Provide the (X, Y) coordinate of the cell's center where the given text is located.  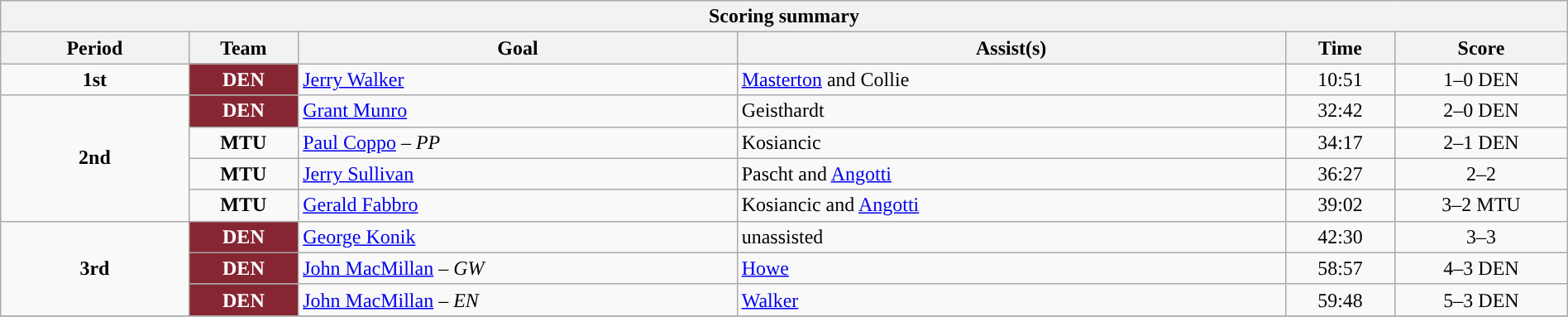
3–2 MTU (1481, 205)
2–2 (1481, 174)
Paul Coppo – PP (518, 142)
Scoring summary (784, 17)
Gerald Fabbro (518, 205)
1st (94, 79)
3–3 (1481, 237)
34:17 (1340, 142)
Kosiancic (1011, 142)
unassisted (1011, 237)
1–0 DEN (1481, 79)
58:57 (1340, 268)
Masterton and Collie (1011, 79)
Jerry Sullivan (518, 174)
Geisthardt (1011, 111)
42:30 (1340, 237)
Pascht and Angotti (1011, 174)
Score (1481, 48)
2nd (94, 158)
5–3 DEN (1481, 300)
Howe (1011, 268)
3rd (94, 268)
59:48 (1340, 300)
Kosiancic and Angotti (1011, 205)
36:27 (1340, 174)
4–3 DEN (1481, 268)
Assist(s) (1011, 48)
Goal (518, 48)
John MacMillan – EN (518, 300)
32:42 (1340, 111)
2–1 DEN (1481, 142)
Jerry Walker (518, 79)
John MacMillan – GW (518, 268)
George Konik (518, 237)
39:02 (1340, 205)
Team (243, 48)
Grant Munro (518, 111)
2–0 DEN (1481, 111)
Period (94, 48)
Walker (1011, 300)
10:51 (1340, 79)
Time (1340, 48)
